Scan for the cell matching the given text and deliver its [x, y] coordinate at center. 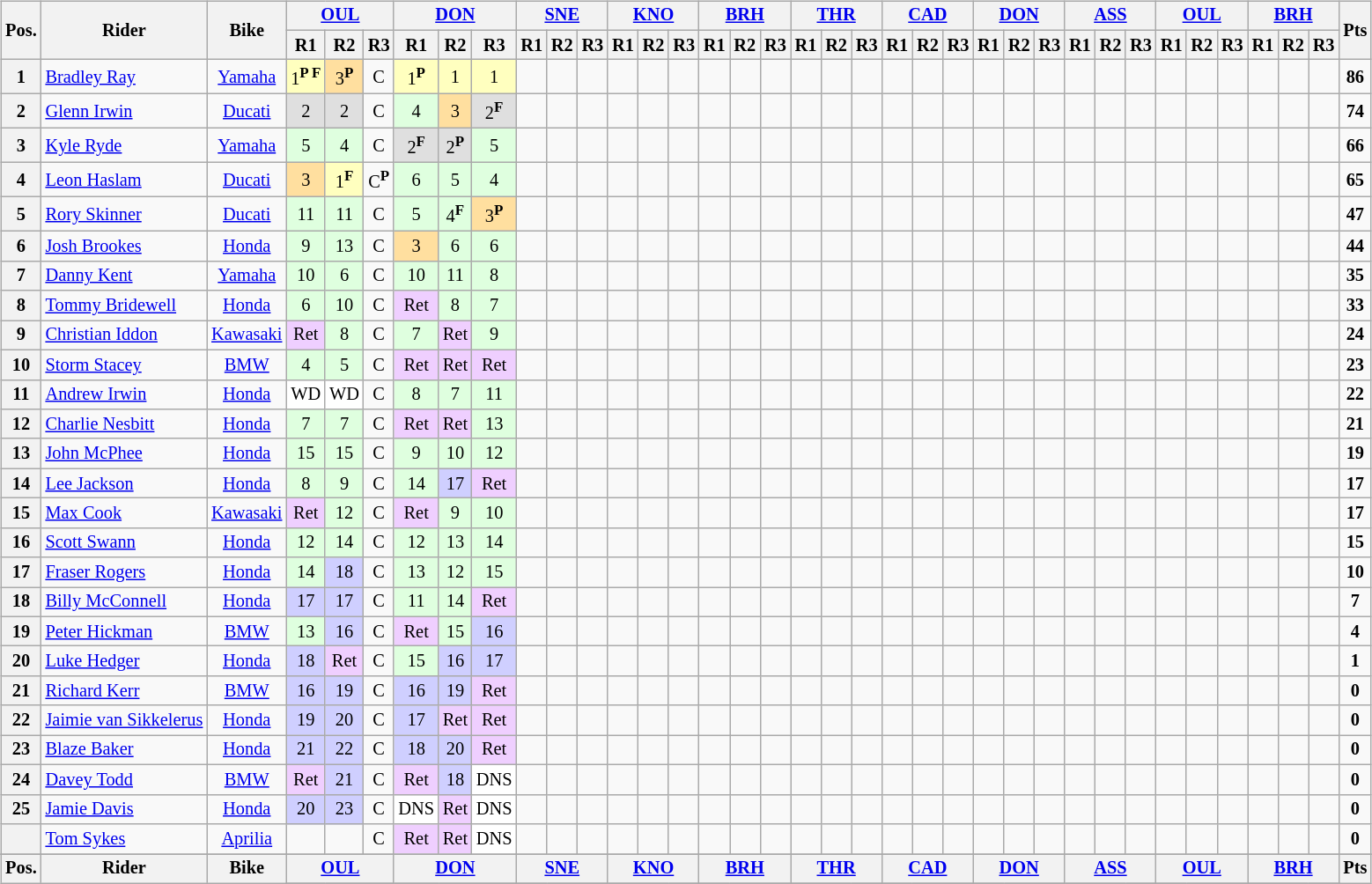
Aprilia [247, 839]
Tom Sykes [125, 839]
Richard Kerr [125, 691]
Jamie Davis [125, 809]
Andrew Irwin [125, 394]
1P F [306, 77]
86 [1354, 77]
Storm Stacey [125, 365]
44 [1354, 247]
Christian Iddon [125, 335]
Fraser Rogers [125, 572]
Lee Jackson [125, 483]
1P [416, 77]
Charlie Nesbitt [125, 424]
35 [1354, 276]
74 [1354, 111]
CP [379, 180]
33 [1354, 306]
4F [455, 215]
47 [1354, 215]
66 [1354, 146]
Billy McConnell [125, 602]
25 [21, 809]
John McPhee [125, 453]
Glenn Irwin [125, 111]
Max Cook [125, 513]
Danny Kent [125, 276]
1F [344, 180]
Davey Todd [125, 780]
Josh Brookes [125, 247]
Scott Swann [125, 542]
2P [455, 146]
Kyle Ryde [125, 146]
Leon Haslam [125, 180]
Peter Hickman [125, 631]
65 [1354, 180]
Blaze Baker [125, 750]
Bradley Ray [125, 77]
Luke Hedger [125, 661]
Tommy Bridewell [125, 306]
Jaimie van Sikkelerus [125, 720]
Rory Skinner [125, 215]
